Determine the [X, Y] coordinate at the center of the cell enclosing the given text.  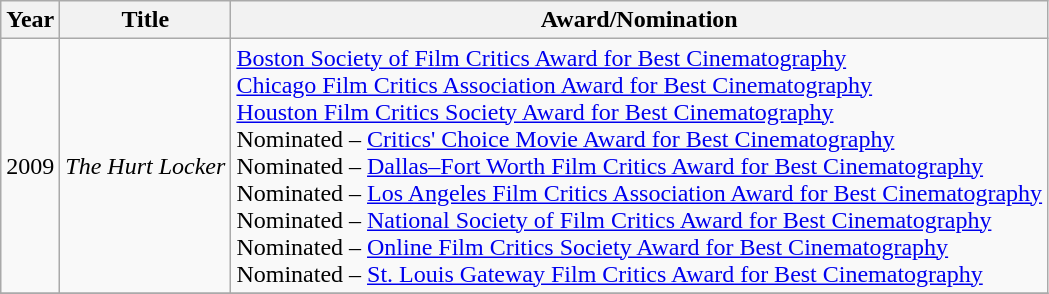
The Hurt Locker [146, 166]
2009 [30, 166]
Year [30, 20]
Title [146, 20]
Award/Nomination [640, 20]
